Determine the (X, Y) coordinate at the center of the cell enclosing the given text.  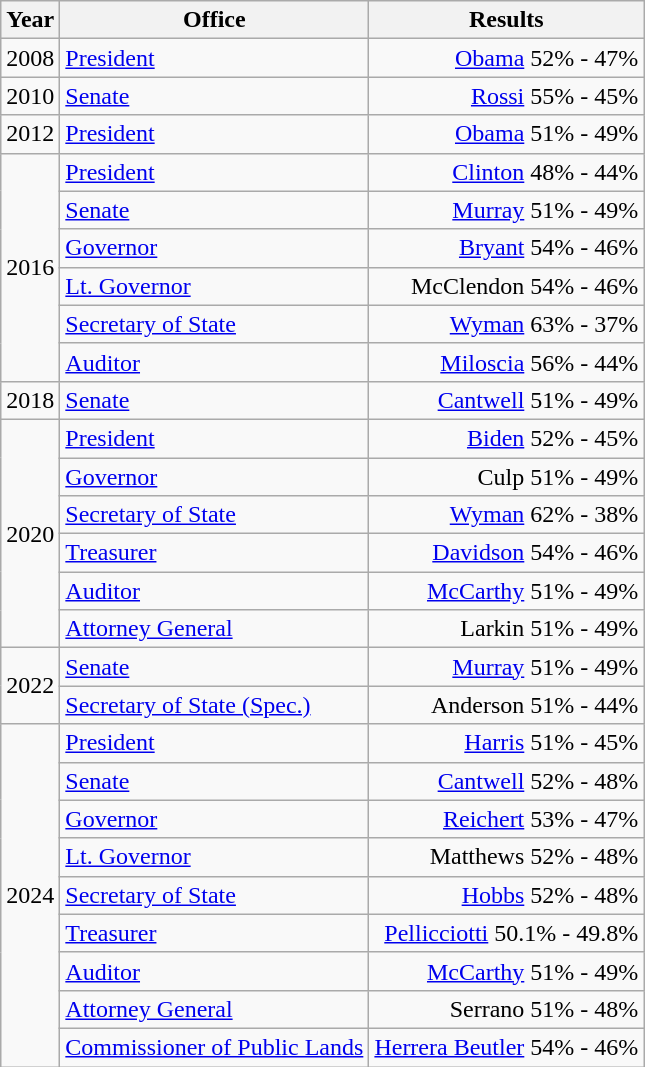
Matthews 52% - 48% (506, 857)
Herrera Beutler 54% - 46% (506, 1047)
Office (214, 20)
2016 (30, 267)
2018 (30, 400)
Davidson 54% - 46% (506, 553)
2012 (30, 134)
Reichert 53% - 47% (506, 819)
Year (30, 20)
Anderson 51% - 44% (506, 705)
Secretary of State (Spec.) (214, 705)
2010 (30, 96)
Wyman 63% - 37% (506, 324)
2008 (30, 58)
Cantwell 51% - 49% (506, 400)
Wyman 62% - 38% (506, 515)
Commissioner of Public Lands (214, 1047)
Cantwell 52% - 48% (506, 781)
Obama 51% - 49% (506, 134)
Harris 51% - 45% (506, 743)
Obama 52% - 47% (506, 58)
McClendon 54% - 46% (506, 286)
Miloscia 56% - 44% (506, 362)
Pellicciotti 50.1% - 49.8% (506, 933)
Biden 52% - 45% (506, 438)
Serrano 51% - 48% (506, 1009)
2020 (30, 533)
Culp 51% - 49% (506, 477)
Bryant 54% - 46% (506, 248)
2022 (30, 686)
Larkin 51% - 49% (506, 629)
2024 (30, 896)
Hobbs 52% - 48% (506, 895)
Clinton 48% - 44% (506, 172)
Rossi 55% - 45% (506, 96)
Results (506, 20)
